Capture the cell that displays the provided text and extract its [X, Y] central coordinate. 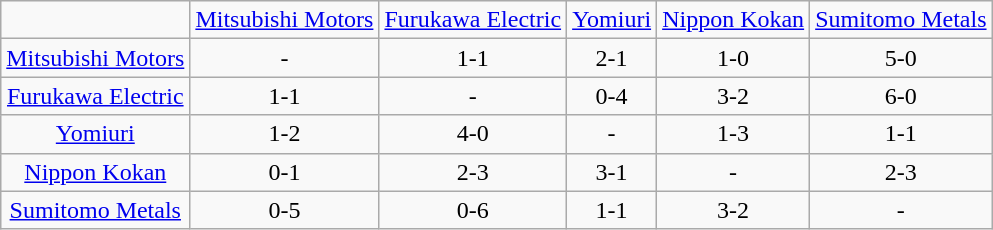
1-0 [734, 58]
0-5 [284, 210]
4-0 [473, 134]
1-3 [734, 134]
2-1 [612, 58]
5-0 [901, 58]
0-6 [473, 210]
3-1 [612, 172]
0-1 [284, 172]
1-2 [284, 134]
6-0 [901, 96]
0-4 [612, 96]
